Output the [x, y] coordinate of the center of the cell containing the given text.  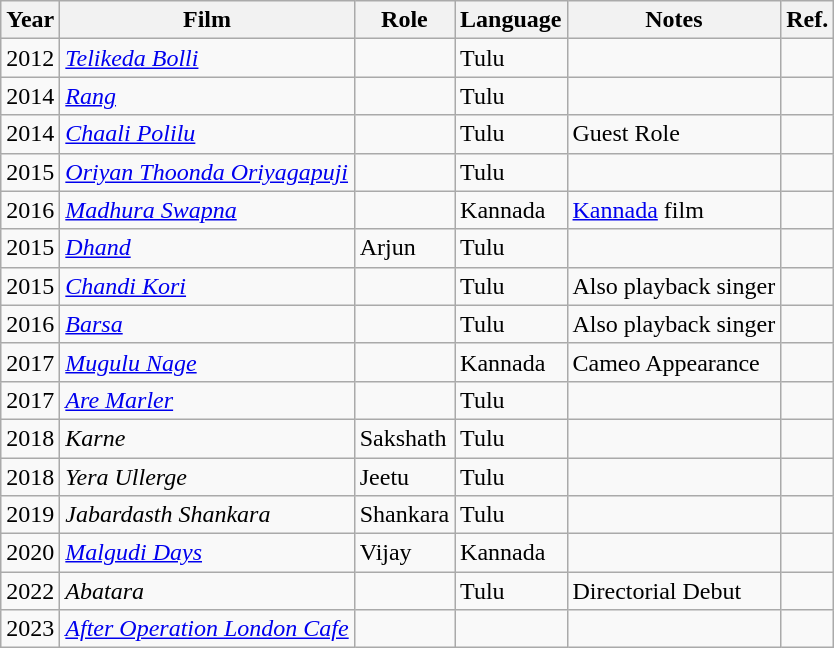
Language [511, 20]
Abatara [207, 591]
Dhand [207, 248]
Rang [207, 96]
After Operation London Cafe [207, 629]
Shankara [404, 515]
Year [30, 20]
Sakshath [404, 438]
Madhura Swapna [207, 210]
Yera Ullerge [207, 477]
Chandi Kori [207, 286]
Karne [207, 438]
Arjun [404, 248]
Are Marler [207, 400]
2019 [30, 515]
Malgudi Days [207, 553]
Barsa [207, 324]
Directorial Debut [674, 591]
Telikeda Bolli [207, 58]
Jeetu [404, 477]
2012 [30, 58]
2020 [30, 553]
2022 [30, 591]
Mugulu Nage [207, 362]
Kannada film [674, 210]
Chaali Polilu [207, 134]
Vijay [404, 553]
Film [207, 20]
Role [404, 20]
Oriyan Thoonda Oriyagapuji [207, 172]
Notes [674, 20]
Guest Role [674, 134]
2023 [30, 629]
Ref. [808, 20]
Jabardasth Shankara [207, 515]
Cameo Appearance [674, 362]
